From the cell containing the given text, extract its center point as [x, y] coordinate. 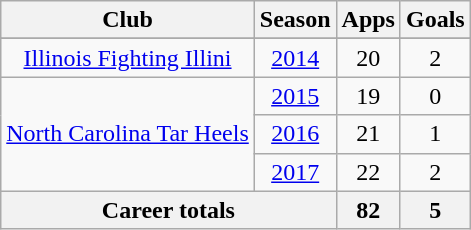
Career totals [168, 210]
22 [368, 172]
21 [368, 134]
North Carolina Tar Heels [128, 134]
2016 [295, 134]
19 [368, 96]
Season [295, 20]
1 [435, 134]
5 [435, 210]
Goals [435, 20]
20 [368, 58]
2014 [295, 58]
0 [435, 96]
Illinois Fighting Illini [128, 58]
2017 [295, 172]
82 [368, 210]
Apps [368, 20]
2015 [295, 96]
Club [128, 20]
